Provide the (x, y) coordinate of the cell's center where the given text is located.  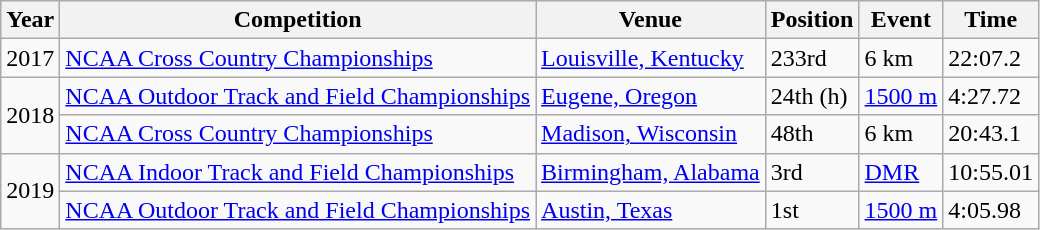
Austin, Texas (651, 210)
10:55.01 (991, 172)
2017 (30, 58)
DMR (901, 172)
24th (h) (812, 96)
Position (812, 20)
233rd (812, 58)
48th (812, 134)
Louisville, Kentucky (651, 58)
Competition (298, 20)
2018 (30, 115)
Birmingham, Alabama (651, 172)
Eugene, Oregon (651, 96)
2019 (30, 191)
Madison, Wisconsin (651, 134)
1st (812, 210)
4:05.98 (991, 210)
Year (30, 20)
3rd (812, 172)
Event (901, 20)
22:07.2 (991, 58)
Time (991, 20)
4:27.72 (991, 96)
20:43.1 (991, 134)
Venue (651, 20)
NCAA Indoor Track and Field Championships (298, 172)
